Scan for the cell matching the given text and deliver its [X, Y] coordinate at center. 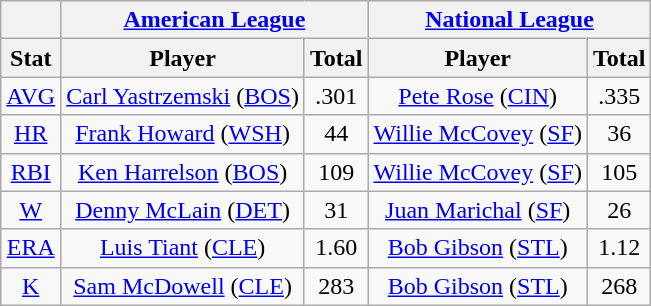
36 [619, 134]
44 [336, 134]
31 [336, 210]
Ken Harrelson (BOS) [183, 172]
Sam McDowell (CLE) [183, 286]
Juan Marichal (SF) [478, 210]
.301 [336, 96]
105 [619, 172]
K [31, 286]
National League [510, 20]
W [31, 210]
Carl Yastrzemski (BOS) [183, 96]
AVG [31, 96]
Luis Tiant (CLE) [183, 248]
283 [336, 286]
Denny McLain (DET) [183, 210]
26 [619, 210]
Stat [31, 58]
268 [619, 286]
Frank Howard (WSH) [183, 134]
American League [214, 20]
1.60 [336, 248]
HR [31, 134]
ERA [31, 248]
Pete Rose (CIN) [478, 96]
.335 [619, 96]
109 [336, 172]
RBI [31, 172]
1.12 [619, 248]
